Scan for the cell matching the given text and deliver its (X, Y) coordinate at center. 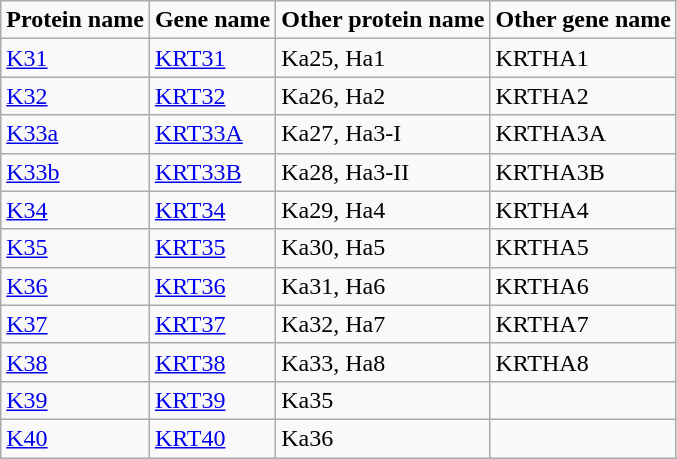
KRT33B (212, 172)
KRT38 (212, 362)
KRTHA3A (584, 134)
Ka31, Ha6 (383, 286)
Gene name (212, 20)
KRTHA2 (584, 96)
KRT35 (212, 248)
Ka33, Ha8 (383, 362)
KRT33A (212, 134)
Ka27, Ha3-I (383, 134)
KRTHA3B (584, 172)
Protein name (76, 20)
Ka25, Ha1 (383, 58)
KRTHA4 (584, 210)
Ka35 (383, 400)
K31 (76, 58)
KRTHA7 (584, 324)
K32 (76, 96)
Other protein name (383, 20)
KRTHA5 (584, 248)
K37 (76, 324)
KRTHA6 (584, 286)
Ka30, Ha5 (383, 248)
K34 (76, 210)
KRT34 (212, 210)
K40 (76, 438)
K39 (76, 400)
Ka32, Ha7 (383, 324)
Other gene name (584, 20)
KRT32 (212, 96)
KRT31 (212, 58)
KRT39 (212, 400)
K33b (76, 172)
K38 (76, 362)
Ka36 (383, 438)
Ka29, Ha4 (383, 210)
K35 (76, 248)
KRT40 (212, 438)
KRTHA8 (584, 362)
KRTHA1 (584, 58)
Ka26, Ha2 (383, 96)
Ka28, Ha3-II (383, 172)
KRT37 (212, 324)
KRT36 (212, 286)
K36 (76, 286)
K33a (76, 134)
